Return the (X, Y) coordinate for the center point of the cell that contains the specified text.  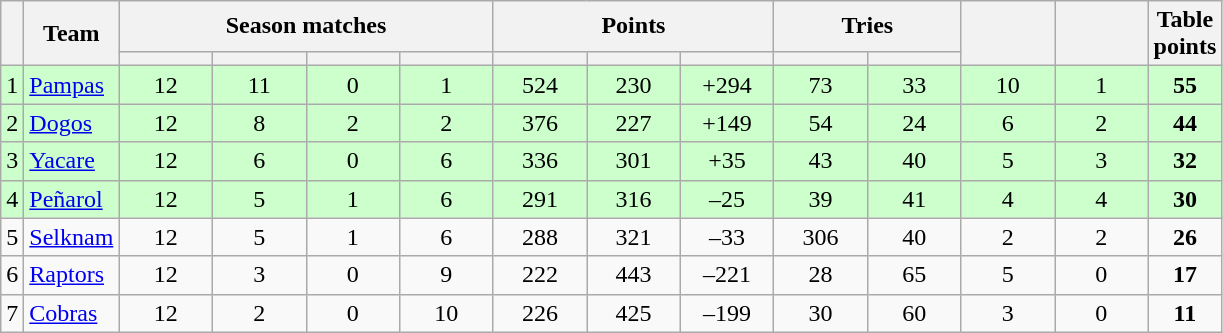
291 (540, 199)
321 (634, 237)
Tries (868, 26)
Pampas (72, 85)
60 (914, 313)
Team (72, 34)
Dogos (72, 123)
44 (1185, 123)
32 (1185, 161)
7 (12, 313)
Points (634, 26)
–199 (727, 313)
336 (540, 161)
9 (447, 275)
Raptors (72, 275)
Selknam (72, 237)
Tablepoints (1185, 34)
301 (634, 161)
288 (540, 237)
24 (914, 123)
17 (1185, 275)
316 (634, 199)
222 (540, 275)
Season matches (306, 26)
524 (540, 85)
376 (540, 123)
33 (914, 85)
8 (259, 123)
55 (1185, 85)
43 (821, 161)
41 (914, 199)
54 (821, 123)
65 (914, 275)
–33 (727, 237)
230 (634, 85)
–25 (727, 199)
443 (634, 275)
+294 (727, 85)
226 (540, 313)
425 (634, 313)
+149 (727, 123)
306 (821, 237)
26 (1185, 237)
73 (821, 85)
–221 (727, 275)
Yacare (72, 161)
+35 (727, 161)
39 (821, 199)
28 (821, 275)
Peñarol (72, 199)
227 (634, 123)
Cobras (72, 313)
